Provide the [x, y] coordinate of the cell's center where the given text is located.  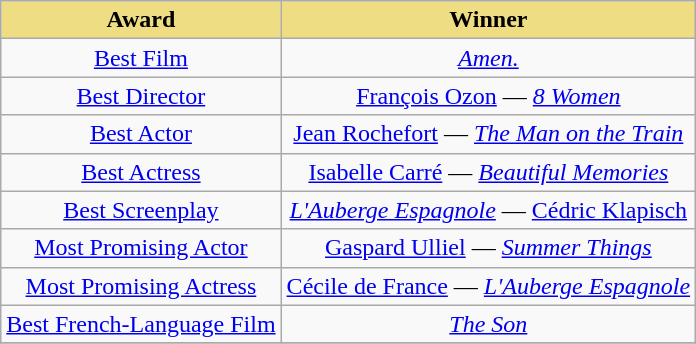
Most Promising Actor [141, 248]
Most Promising Actress [141, 286]
Best Actress [141, 172]
The Son [488, 324]
Cécile de France — L'Auberge Espagnole [488, 286]
Award [141, 20]
François Ozon — 8 Women [488, 96]
Best Actor [141, 134]
Jean Rochefort — The Man on the Train [488, 134]
Amen. [488, 58]
Best Screenplay [141, 210]
Gaspard Ulliel — Summer Things [488, 248]
Winner [488, 20]
Best Film [141, 58]
Best French-Language Film [141, 324]
Isabelle Carré — Beautiful Memories [488, 172]
Best Director [141, 96]
L'Auberge Espagnole — Cédric Klapisch [488, 210]
